From the cell containing the given text, extract its center point as (x, y) coordinate. 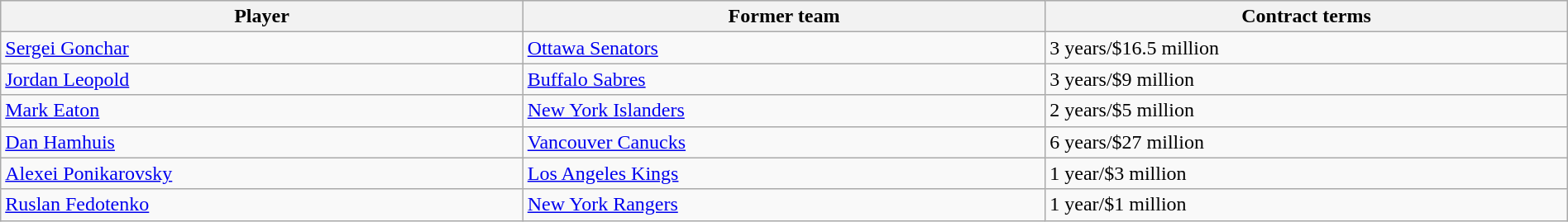
2 years/$5 million (1307, 111)
Los Angeles Kings (784, 173)
New York Islanders (784, 111)
Vancouver Canucks (784, 142)
6 years/$27 million (1307, 142)
3 years/$16.5 million (1307, 48)
Mark Eaton (262, 111)
Ottawa Senators (784, 48)
Sergei Gonchar (262, 48)
1 year/$1 million (1307, 205)
Ruslan Fedotenko (262, 205)
Buffalo Sabres (784, 79)
Dan Hamhuis (262, 142)
New York Rangers (784, 205)
Former team (784, 17)
1 year/$3 million (1307, 173)
Jordan Leopold (262, 79)
3 years/$9 million (1307, 79)
Contract terms (1307, 17)
Alexei Ponikarovsky (262, 173)
Player (262, 17)
